Search for the cell housing the specified text and yield its (X, Y) center coordinate. 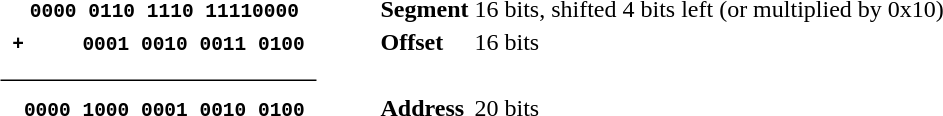
Offset (424, 42)
